Return the (X, Y) coordinate for the center point of the cell that contains the specified text.  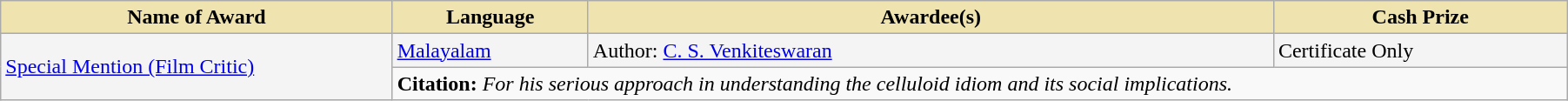
Malayalam (490, 50)
Certificate Only (1420, 50)
Citation: For his serious approach in understanding the celluloid idiom and its social implications. (979, 84)
Cash Prize (1420, 17)
Language (490, 17)
Awardee(s) (931, 17)
Name of Award (197, 17)
Author: C. S. Venkiteswaran (931, 50)
Special Mention (Film Critic) (197, 67)
